Pinpoint the cell where the given text exists, returning its [x, y] midpoint coordinate. 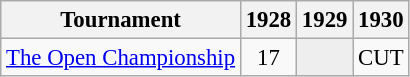
1928 [268, 20]
Tournament [121, 20]
1930 [381, 20]
1929 [325, 20]
The Open Championship [121, 58]
CUT [381, 58]
17 [268, 58]
